Output the (x, y) coordinate of the center of the cell containing the given text.  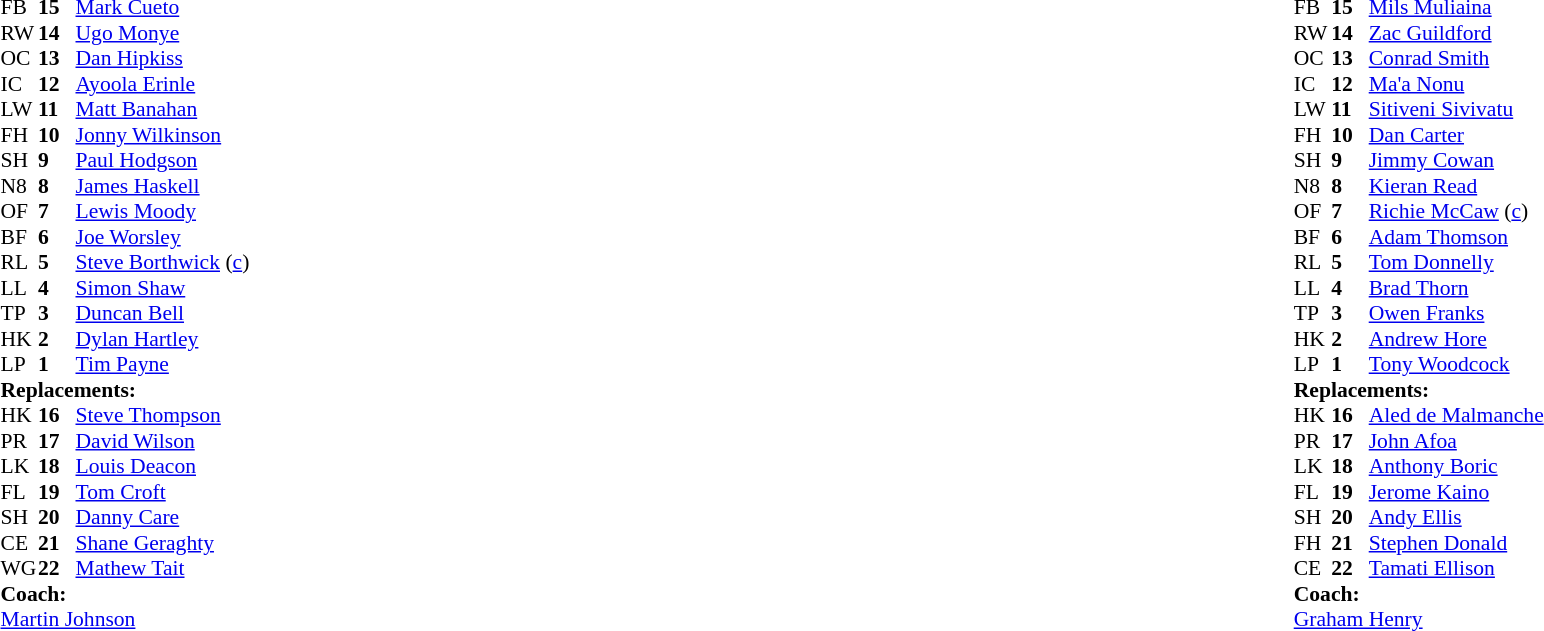
John Afoa (1456, 441)
Tim Payne (163, 365)
Stephen Donald (1456, 543)
Tamati Ellison (1456, 569)
Ugo Monye (163, 33)
WG (19, 569)
Zac Guildford (1456, 33)
Tony Woodcock (1456, 365)
Jerome Kaino (1456, 492)
Tom Donnelly (1456, 263)
Aled de Malmanche (1456, 415)
Ma'a Nonu (1456, 84)
Sitiveni Sivivatu (1456, 109)
Jimmy Cowan (1456, 161)
Danny Care (163, 517)
Shane Geraghty (163, 543)
Adam Thomson (1456, 237)
Ayoola Erinle (163, 84)
Anthony Boric (1456, 467)
Tom Croft (163, 492)
Richie McCaw (c) (1456, 211)
Owen Franks (1456, 313)
Paul Hodgson (163, 161)
Steve Thompson (163, 415)
Duncan Bell (163, 313)
Dan Carter (1456, 135)
Lewis Moody (163, 211)
Andrew Hore (1456, 339)
Conrad Smith (1456, 59)
Mathew Tait (163, 569)
Jonny Wilkinson (163, 135)
Andy Ellis (1456, 517)
Matt Banahan (163, 109)
Dylan Hartley (163, 339)
Brad Thorn (1456, 288)
Joe Worsley (163, 237)
Louis Deacon (163, 467)
Steve Borthwick (c) (163, 263)
Kieran Read (1456, 186)
Dan Hipkiss (163, 59)
Simon Shaw (163, 288)
David Wilson (163, 441)
James Haskell (163, 186)
